Output the (X, Y) coordinate of the center of the cell containing the given text.  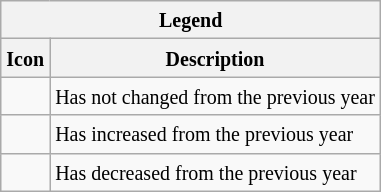
Legend (191, 20)
Has not changed from the previous year (216, 96)
Has decreased from the previous year (216, 172)
Icon (26, 58)
Description (216, 58)
Has increased from the previous year (216, 134)
